Determine the (X, Y) coordinate at the center of the cell enclosing the given text.  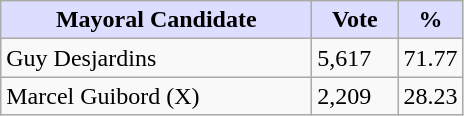
28.23 (430, 96)
Marcel Guibord (X) (156, 96)
71.77 (430, 58)
Mayoral Candidate (156, 20)
5,617 (355, 58)
% (430, 20)
Vote (355, 20)
Guy Desjardins (156, 58)
2,209 (355, 96)
